Output the [X, Y] coordinate of the center of the cell containing the given text.  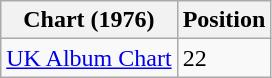
UK Album Chart [89, 58]
Position [224, 20]
22 [224, 58]
Chart (1976) [89, 20]
